From the cell containing the given text, extract its center point as [x, y] coordinate. 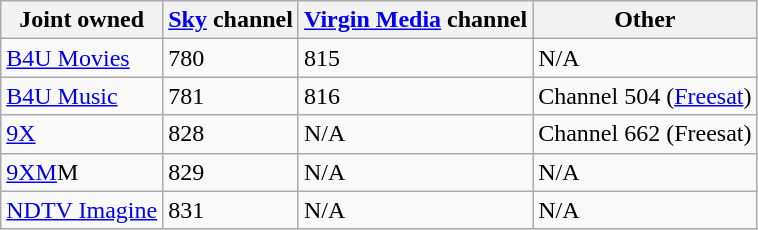
781 [231, 96]
829 [231, 172]
828 [231, 134]
831 [231, 210]
B4U Movies [82, 58]
815 [415, 58]
Virgin Media channel [415, 20]
B4U Music [82, 96]
Channel 504 (Freesat) [645, 96]
780 [231, 58]
9X [82, 134]
9XMM [82, 172]
Sky channel [231, 20]
Channel 662 (Freesat) [645, 134]
NDTV Imagine [82, 210]
Other [645, 20]
816 [415, 96]
Joint owned [82, 20]
